Determine the (x, y) coordinate at the center of the cell enclosing the given text.  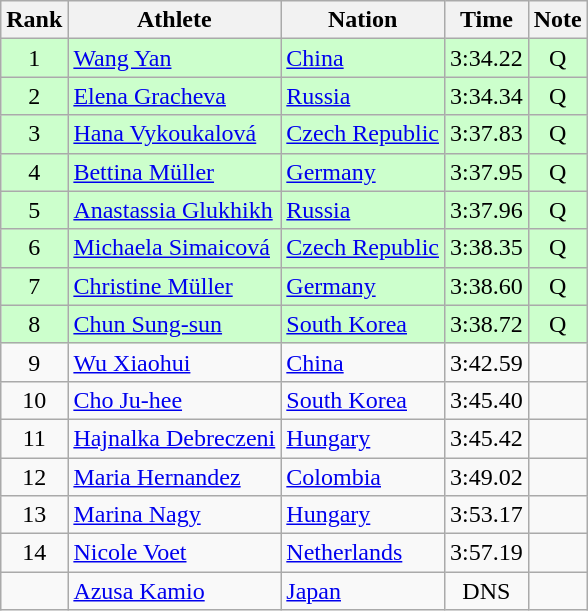
Nicole Voet (174, 553)
3:37.83 (486, 134)
Note (558, 20)
Cho Ju-hee (174, 400)
3:38.60 (486, 286)
Wang Yan (174, 58)
Elena Gracheva (174, 96)
3:53.17 (486, 515)
Colombia (363, 477)
Michaela Simaicová (174, 248)
Azusa Kamio (174, 591)
3:37.95 (486, 172)
3:57.19 (486, 553)
Athlete (174, 20)
3:38.72 (486, 324)
Wu Xiaohui (174, 362)
Marina Nagy (174, 515)
8 (34, 324)
Nation (363, 20)
3:38.35 (486, 248)
10 (34, 400)
Hana Vykoukalová (174, 134)
Netherlands (363, 553)
3:34.22 (486, 58)
Anastassia Glukhikh (174, 210)
5 (34, 210)
3:42.59 (486, 362)
Hajnalka Debreczeni (174, 438)
Maria Hernandez (174, 477)
3:45.40 (486, 400)
Japan (363, 591)
Chun Sung-sun (174, 324)
Time (486, 20)
3 (34, 134)
2 (34, 96)
9 (34, 362)
7 (34, 286)
6 (34, 248)
4 (34, 172)
3:37.96 (486, 210)
DNS (486, 591)
3:34.34 (486, 96)
3:49.02 (486, 477)
13 (34, 515)
Bettina Müller (174, 172)
14 (34, 553)
Rank (34, 20)
1 (34, 58)
3:45.42 (486, 438)
Christine Müller (174, 286)
11 (34, 438)
12 (34, 477)
